Pinpoint the cell where the given text exists, returning its (x, y) midpoint coordinate. 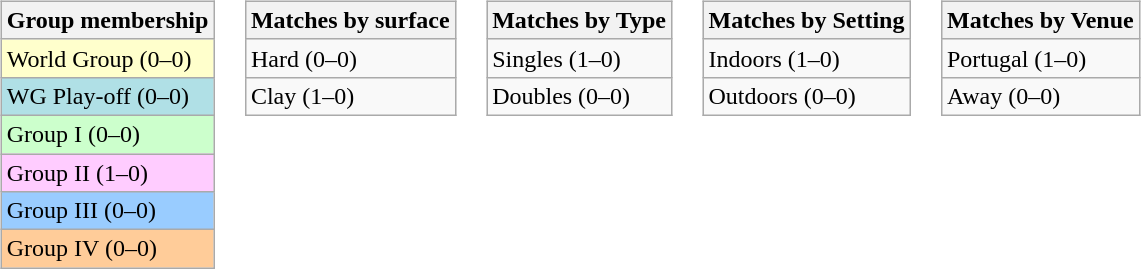
World Group (0–0) (108, 58)
Matches by Setting (806, 20)
Matches by Venue (1040, 20)
Portugal (1–0) (1040, 58)
Away (0–0) (1040, 96)
Outdoors (0–0) (806, 96)
WG Play-off (0–0) (108, 96)
Group I (0–0) (108, 134)
Group membership (108, 20)
Doubles (0–0) (580, 96)
Group II (1–0) (108, 173)
Singles (1–0) (580, 58)
Clay (1–0) (350, 96)
Group IV (0–0) (108, 249)
Matches by surface (350, 20)
Hard (0–0) (350, 58)
Matches by Type (580, 20)
Group III (0–0) (108, 211)
Indoors (1–0) (806, 58)
